Capture the cell that displays the provided text and extract its (X, Y) central coordinate. 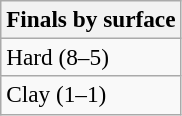
Clay (1–1) (91, 95)
Hard (8–5) (91, 57)
Finals by surface (91, 19)
